Extract the [X, Y] coordinate from the center of the cell holding the provided text.  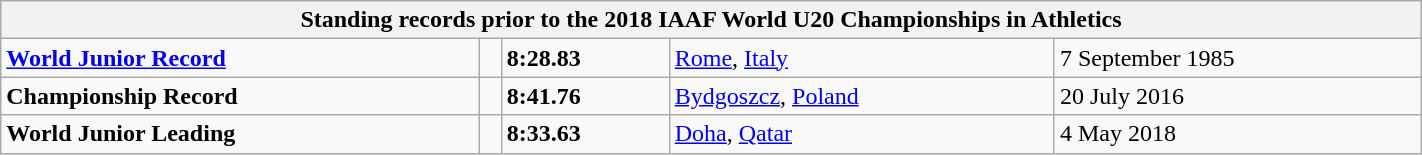
8:33.63 [585, 134]
World Junior Record [240, 58]
Bydgoszcz, Poland [862, 96]
8:28.83 [585, 58]
4 May 2018 [1238, 134]
Rome, Italy [862, 58]
Championship Record [240, 96]
Doha, Qatar [862, 134]
20 July 2016 [1238, 96]
7 September 1985 [1238, 58]
Standing records prior to the 2018 IAAF World U20 Championships in Athletics [711, 20]
World Junior Leading [240, 134]
8:41.76 [585, 96]
